Return [X, Y] of the center of cell containing provided text 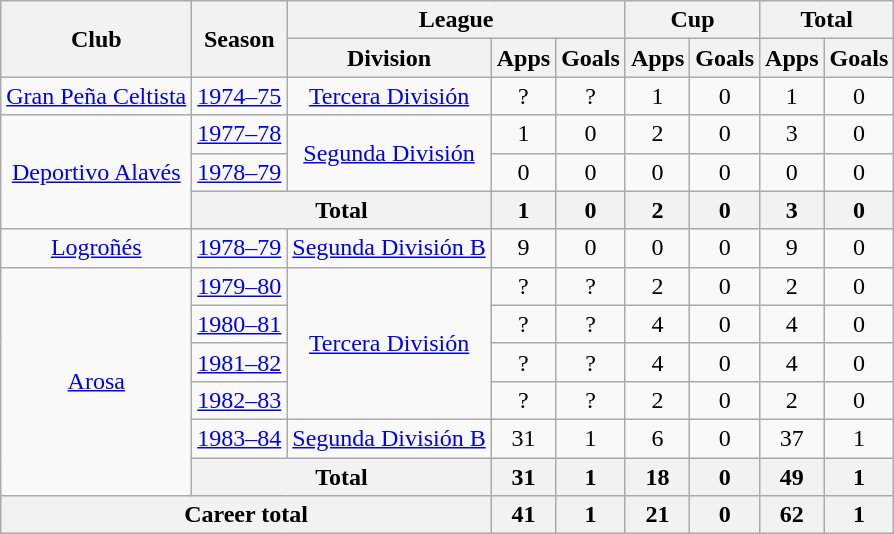
Deportivo Alavés [96, 172]
Gran Peña Celtista [96, 96]
1977–78 [240, 134]
Career total [246, 515]
Segunda División [389, 153]
1979–80 [240, 286]
21 [657, 515]
37 [792, 438]
League [456, 20]
1982–83 [240, 400]
1981–82 [240, 362]
Arosa [96, 381]
62 [792, 515]
41 [523, 515]
1983–84 [240, 438]
Cup [692, 20]
Season [240, 39]
Logroñés [96, 248]
Division [389, 58]
Club [96, 39]
1974–75 [240, 96]
6 [657, 438]
1980–81 [240, 324]
49 [792, 477]
18 [657, 477]
